Capture the cell that displays the provided text and extract its (x, y) central coordinate. 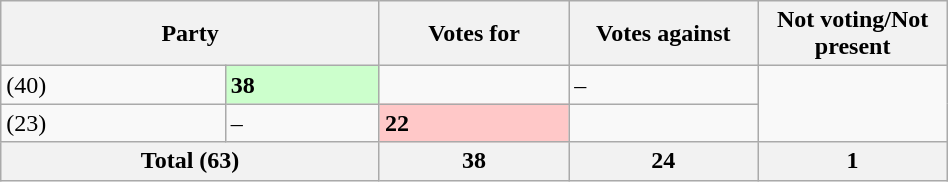
24 (664, 161)
Votes against (664, 34)
(23) (113, 123)
22 (474, 123)
(40) (113, 85)
Total (63) (190, 161)
1 (852, 161)
Not voting/Not present (852, 34)
Party (190, 34)
Votes for (474, 34)
